Search for the cell housing the specified text and yield its [x, y] center coordinate. 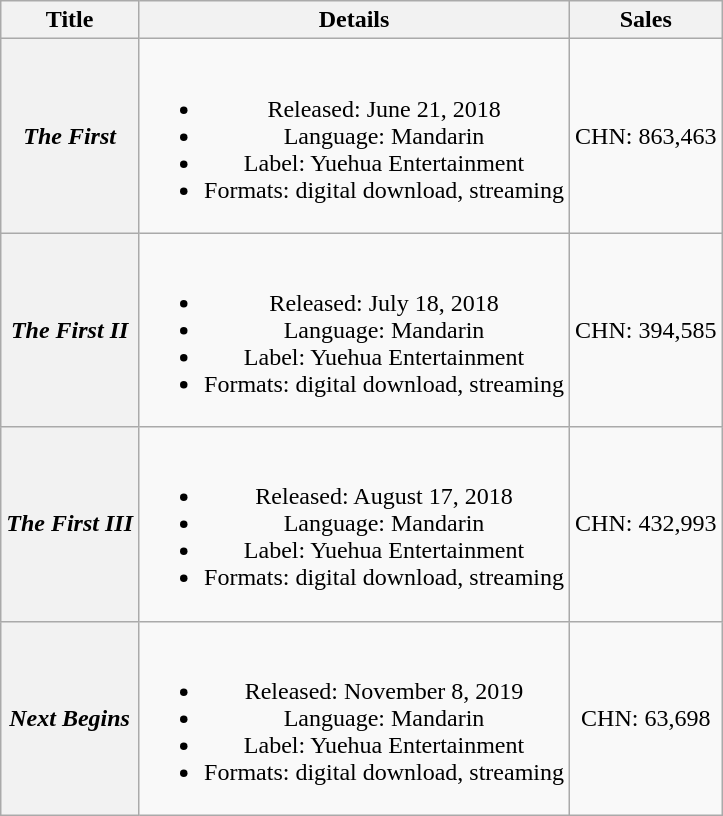
Released: November 8, 2019Language: MandarinLabel: Yuehua EntertainmentFormats: digital download, streaming [354, 718]
The First III [70, 524]
The First II [70, 330]
CHN: 863,463 [646, 136]
CHN: 63,698 [646, 718]
Next Begins [70, 718]
Details [354, 20]
The First [70, 136]
Sales [646, 20]
Released: August 17, 2018Language: MandarinLabel: Yuehua EntertainmentFormats: digital download, streaming [354, 524]
Released: July 18, 2018Language: MandarinLabel: Yuehua EntertainmentFormats: digital download, streaming [354, 330]
Released: June 21, 2018Language: MandarinLabel: Yuehua EntertainmentFormats: digital download, streaming [354, 136]
Title [70, 20]
CHN: 394,585 [646, 330]
CHN: 432,993 [646, 524]
